Pinpoint the cell where the given text exists, returning its (x, y) midpoint coordinate. 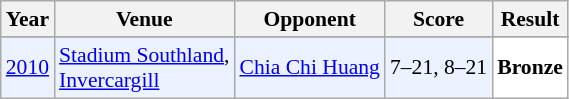
Opponent (309, 19)
Bronze (530, 68)
Score (438, 19)
Year (28, 19)
Result (530, 19)
7–21, 8–21 (438, 68)
Stadium Southland, Invercargill (144, 68)
Chia Chi Huang (309, 68)
Venue (144, 19)
2010 (28, 68)
